Detect which cell encompasses the target text, then output its (X, Y) center coordinate. 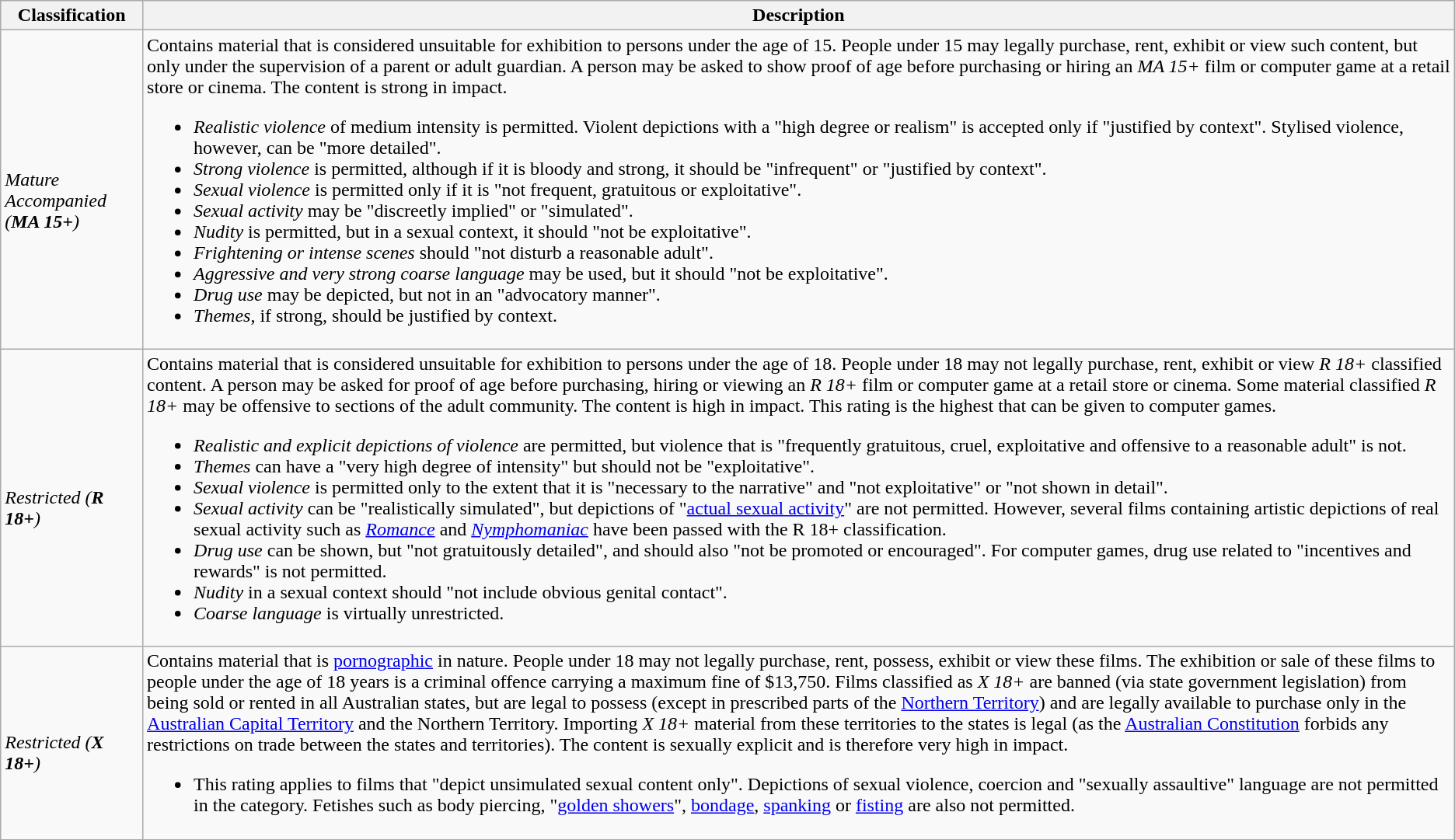
Mature Accompanied (MA 15+) (72, 190)
Description (799, 16)
Classification (72, 16)
Restricted (R 18+) (72, 497)
Restricted (X 18+) (72, 743)
